From the cell containing the given text, extract its center point as (x, y) coordinate. 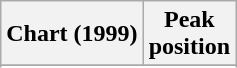
Chart (1999) (72, 34)
Peakposition (189, 34)
